Pinpoint the cell where the given text exists, returning its [X, Y] midpoint coordinate. 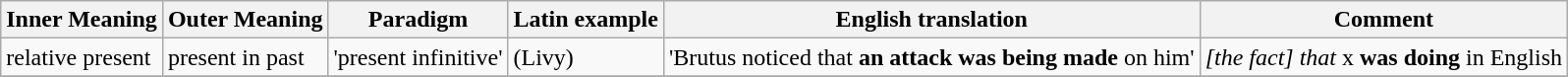
relative present [83, 57]
(Livy) [586, 57]
'present infinitive' [419, 57]
Comment [1383, 20]
English translation [931, 20]
Inner Meaning [83, 20]
Paradigm [419, 20]
[the fact] that x was doing in English [1383, 57]
Latin example [586, 20]
Outer Meaning [246, 20]
present in past [246, 57]
'Brutus noticed that an attack was being made on him' [931, 57]
